Detect which cell encompasses the target text, then output its [x, y] center coordinate. 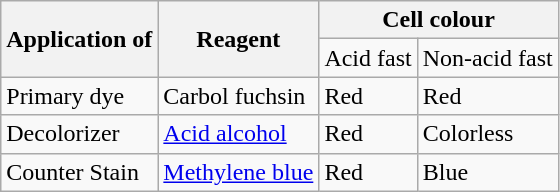
Carbol fuchsin [238, 96]
Cell colour [438, 20]
Acid alcohol [238, 134]
Blue [488, 172]
Counter Stain [80, 172]
Non-acid fast [488, 58]
Decolorizer [80, 134]
Application of [80, 39]
Methylene blue [238, 172]
Colorless [488, 134]
Primary dye [80, 96]
Reagent [238, 39]
Acid fast [368, 58]
